For the text-containing cell, return its midpoint in (X, Y) coordinate format. 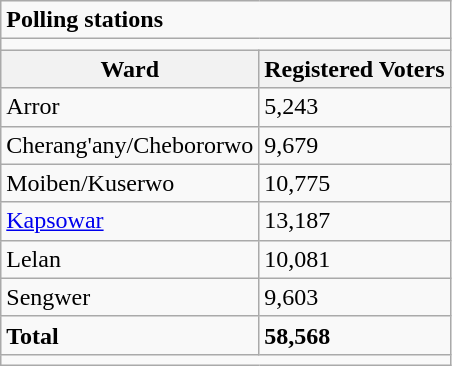
58,568 (354, 335)
Moiben/Kuserwo (130, 183)
Polling stations (226, 20)
Registered Voters (354, 69)
Total (130, 335)
Kapsowar (130, 221)
Cherang'any/Chebororwo (130, 145)
9,603 (354, 297)
10,081 (354, 259)
Ward (130, 69)
Sengwer (130, 297)
5,243 (354, 107)
13,187 (354, 221)
9,679 (354, 145)
Lelan (130, 259)
10,775 (354, 183)
Arror (130, 107)
